Return (x, y) of the center of cell containing provided text 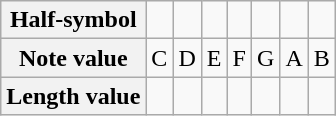
C (160, 58)
D (187, 58)
Note value (74, 58)
F (239, 58)
E (214, 58)
Half-symbol (74, 20)
B (322, 58)
G (265, 58)
Length value (74, 96)
A (294, 58)
